Pinpoint the cell where the given text exists, returning its (X, Y) midpoint coordinate. 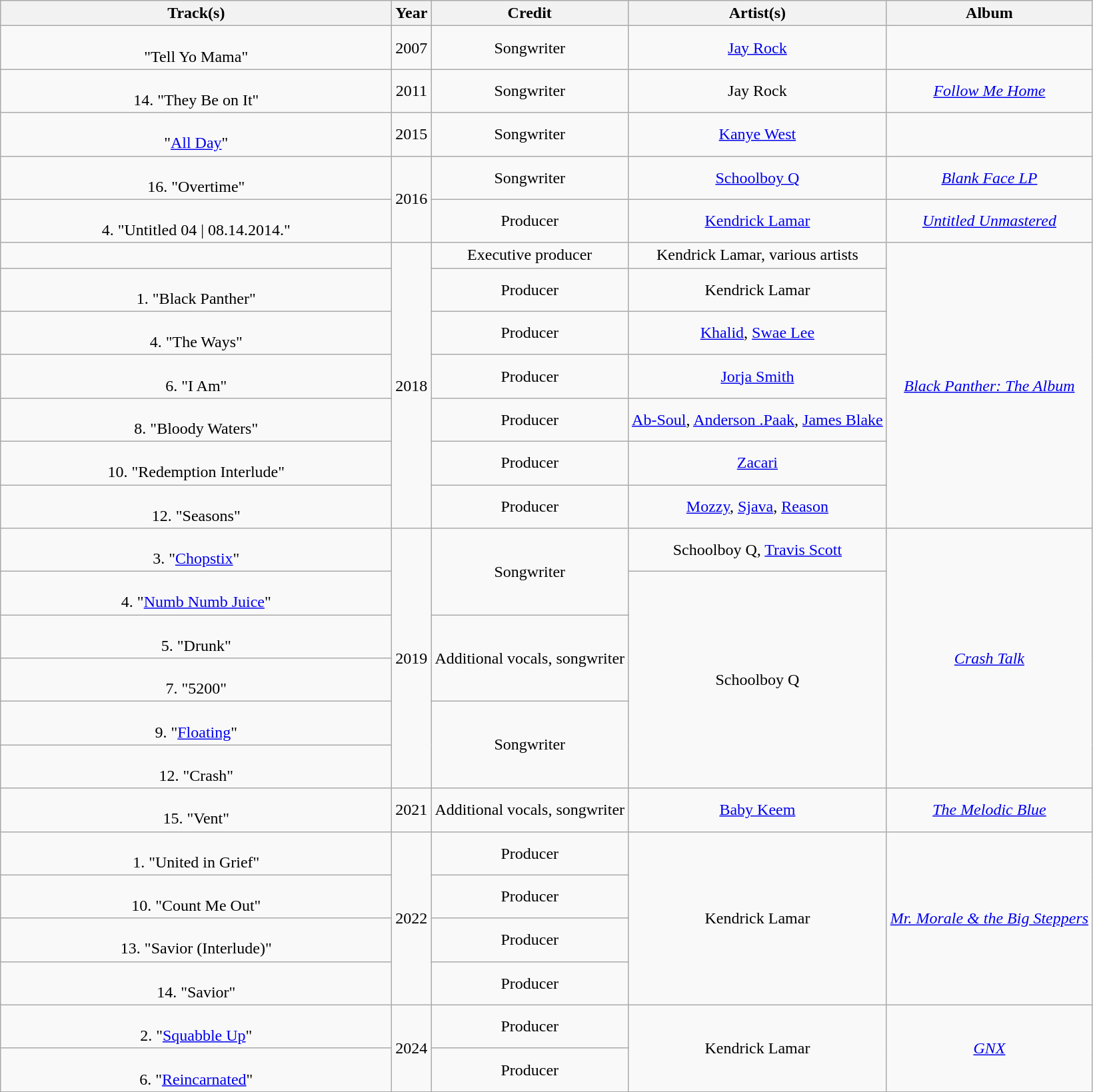
Executive producer (530, 255)
2018 (412, 385)
2024 (412, 1048)
2007 (412, 48)
Kendrick Lamar, various artists (758, 255)
Blank Face LP (989, 177)
2011 (412, 91)
8. "Bloody Waters" (196, 420)
Black Panther: The Album (989, 385)
5. "Drunk" (196, 637)
2. "Squabble Up" (196, 1026)
9. "Floating" (196, 724)
GNX (989, 1048)
4. "Untitled 04 | 08.14.2014." (196, 221)
Album (989, 13)
14. "Savior" (196, 983)
12. "Crash" (196, 766)
Crash Talk (989, 658)
Year (412, 13)
2016 (412, 199)
Zacari (758, 462)
Khalid, Swae Lee (758, 333)
16. "Overtime" (196, 177)
1. "Black Panther" (196, 289)
Follow Me Home (989, 91)
1. "United in Grief" (196, 853)
Credit (530, 13)
14. "They Be on It" (196, 91)
12. "Seasons" (196, 506)
4. "The Ways" (196, 333)
4. "Numb Numb Juice" (196, 593)
6. "Reincarnated" (196, 1070)
"All Day" (196, 135)
"Tell Yo Mama" (196, 48)
Baby Keem (758, 810)
Kanye West (758, 135)
2021 (412, 810)
Mr. Morale & the Big Steppers (989, 918)
Schoolboy Q, Travis Scott (758, 550)
Mozzy, Sjava, Reason (758, 506)
15. "Vent" (196, 810)
Ab-Soul, Anderson .Paak, James Blake (758, 420)
2015 (412, 135)
10. "Count Me Out" (196, 897)
3. "Chopstix" (196, 550)
Track(s) (196, 13)
7. "5200" (196, 680)
10. "Redemption Interlude" (196, 462)
13. "Savior (Interlude)" (196, 939)
6. "I Am" (196, 376)
Artist(s) (758, 13)
Jorja Smith (758, 376)
The Melodic Blue (989, 810)
2019 (412, 658)
Untitled Unmastered (989, 221)
2022 (412, 918)
